Scan for the cell matching the given text and deliver its (x, y) coordinate at center. 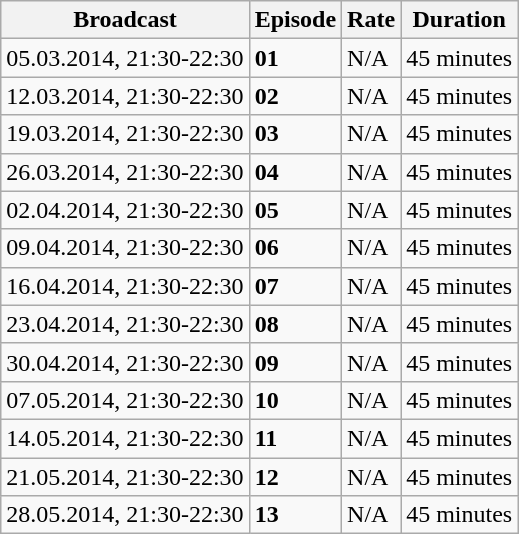
09.04.2014, 21:30-22:30 (125, 248)
05 (295, 210)
08 (295, 324)
12 (295, 477)
26.03.2014, 21:30-22:30 (125, 172)
05.03.2014, 21:30-22:30 (125, 58)
28.05.2014, 21:30-22:30 (125, 515)
Broadcast (125, 20)
09 (295, 362)
11 (295, 438)
Episode (295, 20)
30.04.2014, 21:30-22:30 (125, 362)
10 (295, 400)
Rate (372, 20)
16.04.2014, 21:30-22:30 (125, 286)
23.04.2014, 21:30-22:30 (125, 324)
06 (295, 248)
02 (295, 96)
02.04.2014, 21:30-22:30 (125, 210)
04 (295, 172)
14.05.2014, 21:30-22:30 (125, 438)
21.05.2014, 21:30-22:30 (125, 477)
12.03.2014, 21:30-22:30 (125, 96)
07.05.2014, 21:30-22:30 (125, 400)
07 (295, 286)
13 (295, 515)
Duration (460, 20)
19.03.2014, 21:30-22:30 (125, 134)
03 (295, 134)
01 (295, 58)
